From the cell containing the given text, extract its center point as [x, y] coordinate. 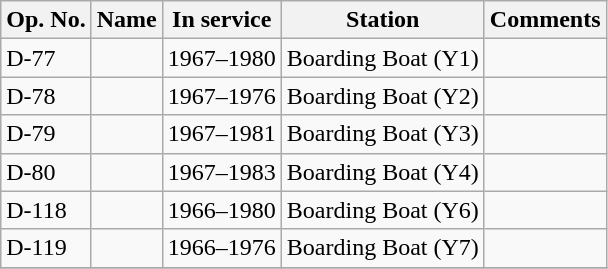
In service [222, 20]
Name [126, 20]
Op. No. [46, 20]
D-80 [46, 172]
D-77 [46, 58]
D-79 [46, 134]
Boarding Boat (Y6) [382, 210]
1967–1980 [222, 58]
D-118 [46, 210]
Boarding Boat (Y3) [382, 134]
1966–1980 [222, 210]
D-119 [46, 248]
D-78 [46, 96]
1966–1976 [222, 248]
Boarding Boat (Y7) [382, 248]
1967–1976 [222, 96]
Comments [545, 20]
Boarding Boat (Y1) [382, 58]
Boarding Boat (Y2) [382, 96]
1967–1983 [222, 172]
1967–1981 [222, 134]
Station [382, 20]
Boarding Boat (Y4) [382, 172]
